Extract the (x, y) coordinate from the center of the cell holding the provided text.  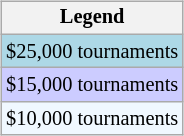
$10,000 tournaments (92, 119)
Legend (92, 18)
$15,000 tournaments (92, 85)
$25,000 tournaments (92, 51)
